Determine the [x, y] coordinate at the center of the cell enclosing the given text.  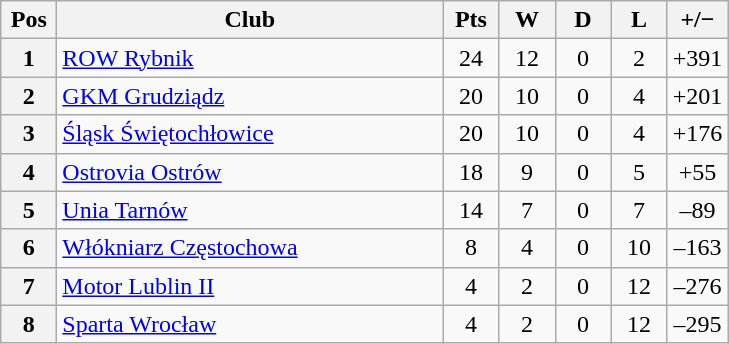
–276 [698, 286]
Motor Lublin II [250, 286]
1 [29, 58]
–295 [698, 324]
+201 [698, 96]
18 [471, 172]
6 [29, 248]
Unia Tarnów [250, 210]
Pos [29, 20]
GKM Grudziądz [250, 96]
–89 [698, 210]
+391 [698, 58]
Włókniarz Częstochowa [250, 248]
ROW Rybnik [250, 58]
Ostrovia Ostrów [250, 172]
+/− [698, 20]
Club [250, 20]
Śląsk Świętochłowice [250, 134]
Sparta Wrocław [250, 324]
3 [29, 134]
9 [527, 172]
W [527, 20]
L [639, 20]
14 [471, 210]
+55 [698, 172]
Pts [471, 20]
D [583, 20]
24 [471, 58]
–163 [698, 248]
+176 [698, 134]
